From the cell containing the given text, extract its center point as (x, y) coordinate. 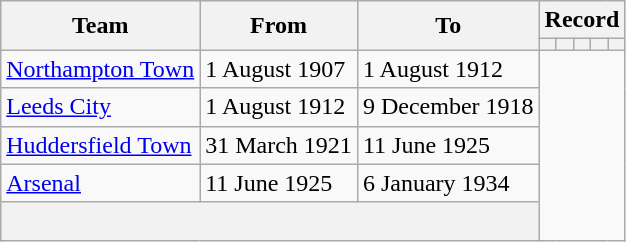
From (279, 26)
To (448, 26)
Arsenal (100, 183)
Northampton Town (100, 69)
Leeds City (100, 107)
6 January 1934 (448, 183)
Record (582, 20)
1 August 1907 (279, 69)
31 March 1921 (279, 145)
Team (100, 26)
9 December 1918 (448, 107)
Huddersfield Town (100, 145)
